Search for the cell housing the specified text and yield its (x, y) center coordinate. 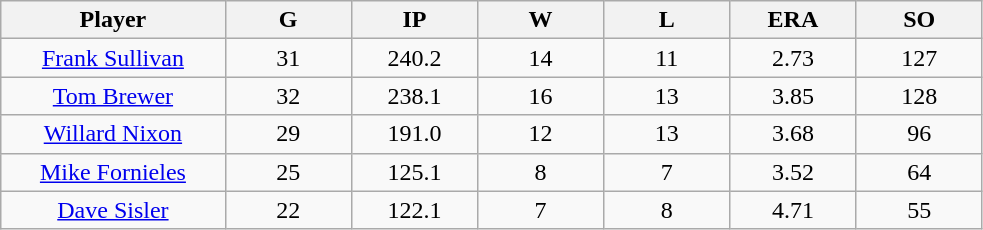
64 (919, 172)
127 (919, 58)
3.85 (793, 96)
Player (113, 20)
14 (540, 58)
12 (540, 134)
3.68 (793, 134)
Tom Brewer (113, 96)
125.1 (414, 172)
29 (288, 134)
31 (288, 58)
32 (288, 96)
191.0 (414, 134)
238.1 (414, 96)
2.73 (793, 58)
IP (414, 20)
W (540, 20)
G (288, 20)
Dave Sisler (113, 210)
11 (667, 58)
SO (919, 20)
16 (540, 96)
Frank Sullivan (113, 58)
55 (919, 210)
4.71 (793, 210)
22 (288, 210)
3.52 (793, 172)
L (667, 20)
ERA (793, 20)
128 (919, 96)
Mike Fornieles (113, 172)
Willard Nixon (113, 134)
25 (288, 172)
96 (919, 134)
240.2 (414, 58)
122.1 (414, 210)
